Locate the cell with the specified text and output its [x, y] center coordinate. 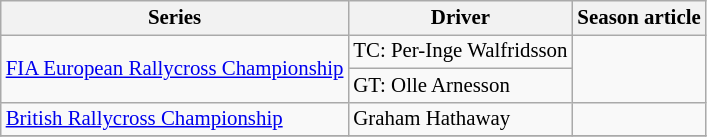
FIA European Rallycross Championship [175, 68]
Graham Hathaway [460, 119]
Series [175, 18]
British Rallycross Championship [175, 119]
Driver [460, 18]
TC: Per-Inge Walfridsson [460, 51]
GT: Olle Arnesson [460, 85]
Season article [638, 18]
